Locate the cell with the specified text and output its (x, y) center coordinate. 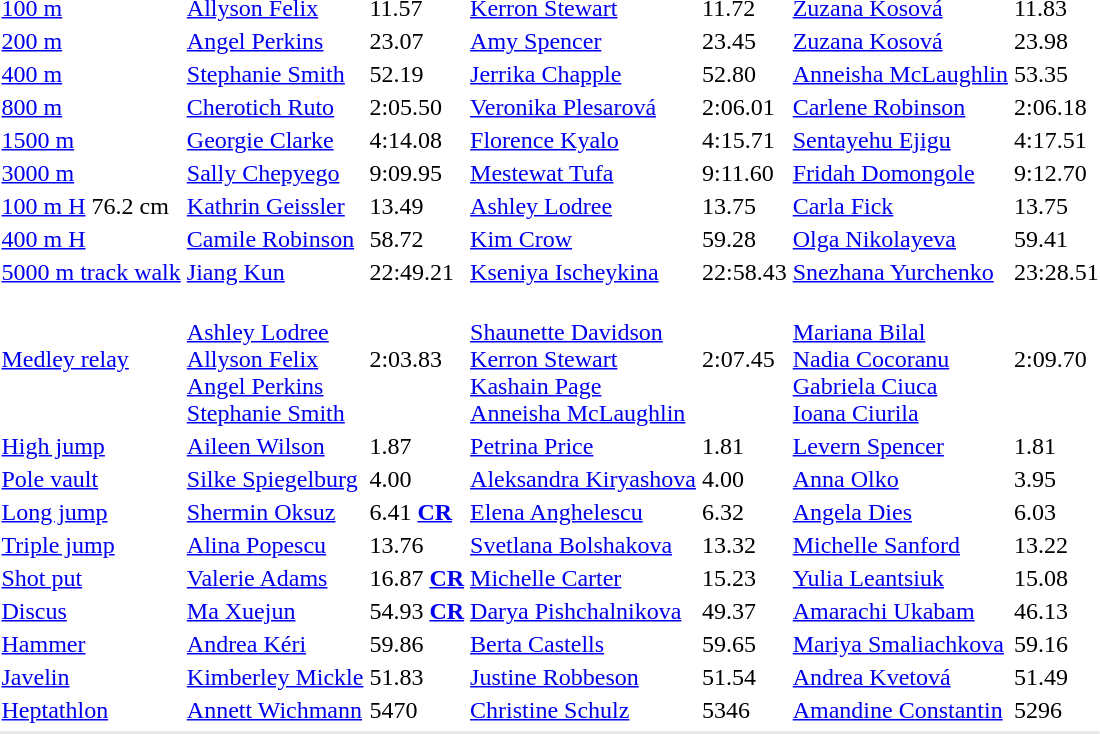
Carla Fick (900, 206)
6.03 (1056, 512)
13.22 (1056, 545)
3.95 (1056, 479)
Stephanie Smith (275, 74)
9:12.70 (1056, 173)
Long jump (91, 512)
Shaunette DavidsonKerron StewartKashain PageAnneisha McLaughlin (584, 359)
59.41 (1056, 239)
Ashley Lodree (584, 206)
4:14.08 (417, 140)
2:06.01 (745, 107)
Annett Wichmann (275, 710)
Kathrin Geissler (275, 206)
4:15.71 (745, 140)
Jiang Kun (275, 272)
Michelle Carter (584, 578)
3000 m (91, 173)
54.93 CR (417, 611)
59.28 (745, 239)
Kimberley Mickle (275, 677)
2:05.50 (417, 107)
52.19 (417, 74)
Petrina Price (584, 446)
Justine Robbeson (584, 677)
Amy Spencer (584, 41)
Anneisha McLaughlin (900, 74)
Silke Spiegelburg (275, 479)
Olga Nikolayeva (900, 239)
Camile Robinson (275, 239)
1500 m (91, 140)
5296 (1056, 710)
Ma Xuejun (275, 611)
59.86 (417, 644)
Valerie Adams (275, 578)
5346 (745, 710)
23.98 (1056, 41)
Berta Castells (584, 644)
Elena Anghelescu (584, 512)
Hammer (91, 644)
51.49 (1056, 677)
58.72 (417, 239)
Florence Kyalo (584, 140)
53.35 (1056, 74)
Christine Schulz (584, 710)
2:06.18 (1056, 107)
Mariya Smaliachkova (900, 644)
2:07.45 (745, 359)
49.37 (745, 611)
Andrea Kvetová (900, 677)
Carlene Robinson (900, 107)
Discus (91, 611)
Angela Dies (900, 512)
Shermin Oksuz (275, 512)
Aileen Wilson (275, 446)
13.32 (745, 545)
5470 (417, 710)
52.80 (745, 74)
Amarachi Ukabam (900, 611)
Mestewat Tufa (584, 173)
Aleksandra Kiryashova (584, 479)
Kim Crow (584, 239)
Levern Spencer (900, 446)
Javelin (91, 677)
Amandine Constantin (900, 710)
Cherotich Ruto (275, 107)
9:11.60 (745, 173)
Michelle Sanford (900, 545)
1.87 (417, 446)
100 m H 76.2 cm (91, 206)
59.65 (745, 644)
23.45 (745, 41)
13.49 (417, 206)
Mariana BilalNadia CocoranuGabriela CiucaIoana Ciurila (900, 359)
59.16 (1056, 644)
Pole vault (91, 479)
Andrea Kéri (275, 644)
Jerrika Chapple (584, 74)
400 m (91, 74)
Shot put (91, 578)
15.08 (1056, 578)
Anna Olko (900, 479)
Georgie Clarke (275, 140)
Darya Pishchalnikova (584, 611)
2:03.83 (417, 359)
16.87 CR (417, 578)
Kseniya Ischeykina (584, 272)
Triple jump (91, 545)
Svetlana Bolshakova (584, 545)
Veronika Plesarová (584, 107)
23:28.51 (1056, 272)
6.41 CR (417, 512)
Alina Popescu (275, 545)
Angel Perkins (275, 41)
2:09.70 (1056, 359)
Snezhana Yurchenko (900, 272)
22:49.21 (417, 272)
Yulia Leantsiuk (900, 578)
800 m (91, 107)
23.07 (417, 41)
51.54 (745, 677)
46.13 (1056, 611)
51.83 (417, 677)
Sally Chepyego (275, 173)
9:09.95 (417, 173)
Zuzana Kosová (900, 41)
6.32 (745, 512)
Sentayehu Ejigu (900, 140)
4:17.51 (1056, 140)
400 m H (91, 239)
Fridah Domongole (900, 173)
Heptathlon (91, 710)
200 m (91, 41)
High jump (91, 446)
22:58.43 (745, 272)
Medley relay (91, 359)
Ashley LodreeAllyson FelixAngel PerkinsStephanie Smith (275, 359)
13.76 (417, 545)
15.23 (745, 578)
5000 m track walk (91, 272)
